Scan for the cell matching the given text and deliver its (X, Y) coordinate at center. 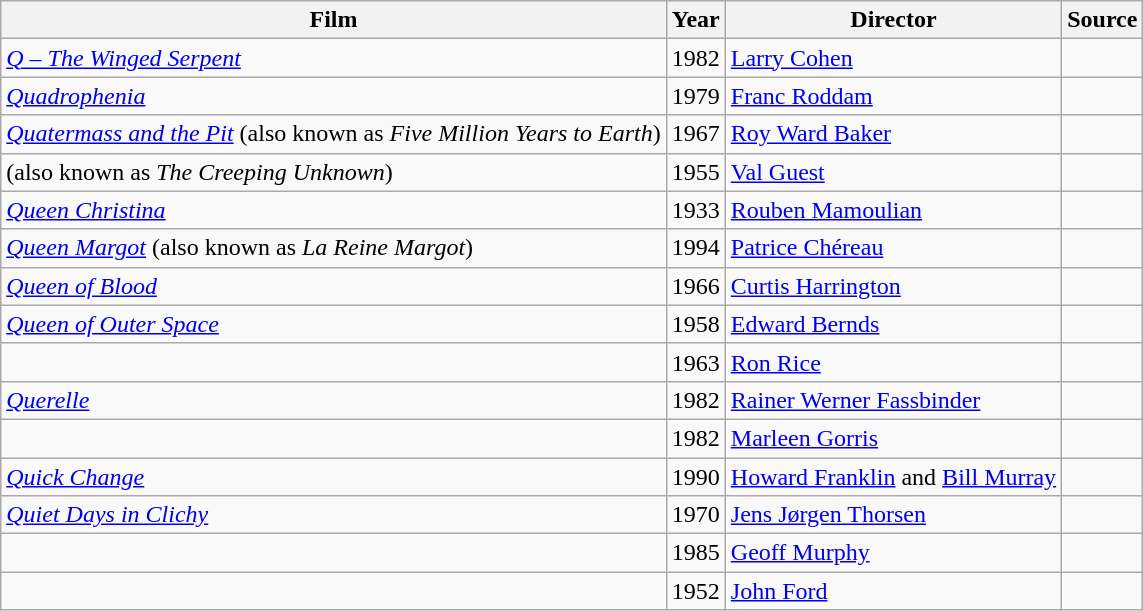
Quick Change (334, 477)
Howard Franklin and Bill Murray (893, 477)
1952 (696, 591)
Ron Rice (893, 362)
Curtis Harrington (893, 286)
Quiet Days in Clichy (334, 515)
Queen Christina (334, 210)
Quatermass and the Pit (also known as Five Million Years to Earth) (334, 134)
Source (1102, 20)
Quadrophenia (334, 96)
Queen Margot (also known as La Reine Margot) (334, 248)
1958 (696, 324)
1963 (696, 362)
Roy Ward Baker (893, 134)
Year (696, 20)
1933 (696, 210)
Querelle (334, 400)
1985 (696, 553)
Jens Jørgen Thorsen (893, 515)
Geoff Murphy (893, 553)
1966 (696, 286)
Larry Cohen (893, 58)
Rainer Werner Fassbinder (893, 400)
1967 (696, 134)
1955 (696, 172)
Val Guest (893, 172)
1979 (696, 96)
1994 (696, 248)
1990 (696, 477)
Queen of Blood (334, 286)
Rouben Mamoulian (893, 210)
1970 (696, 515)
Film (334, 20)
Franc Roddam (893, 96)
Q – The Winged Serpent (334, 58)
Queen of Outer Space (334, 324)
John Ford (893, 591)
(also known as The Creeping Unknown) (334, 172)
Marleen Gorris (893, 438)
Director (893, 20)
Patrice Chéreau (893, 248)
Edward Bernds (893, 324)
